Scan for the cell matching the given text and deliver its [x, y] coordinate at center. 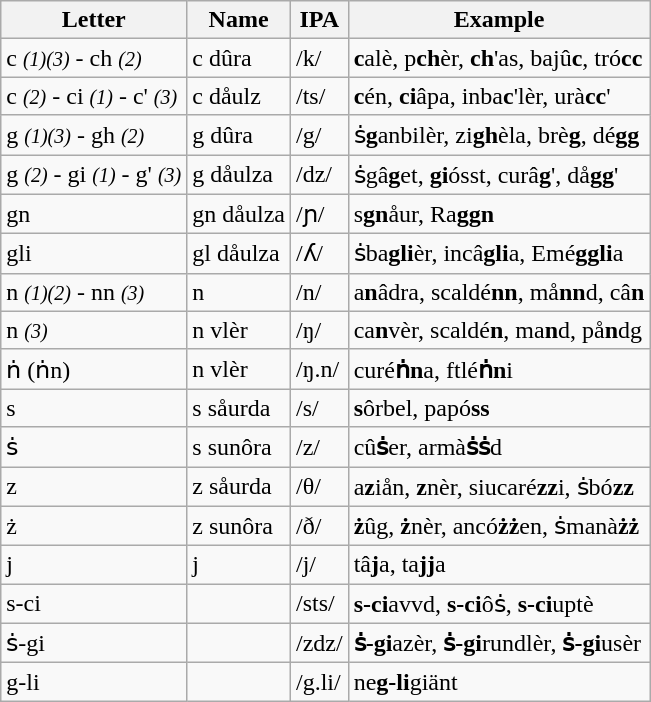
/ʎ/ [319, 254]
c (1)(3) - ch (2) [94, 58]
/ð/ [319, 526]
Name [239, 20]
g (1)(3) - gh (2) [94, 135]
ṡ-giazèr, ṡ-girundlèr, ṡ-giusèr [499, 643]
gli [94, 254]
sgnåur, Raggn [499, 214]
cén, ciâpa, inbac'lèr, uràcc' [499, 96]
/ŋ.n/ [319, 369]
z såurda [239, 486]
/dz/ [319, 174]
ṡganbilèr, zighèla, brèg, dégg [499, 135]
/θ/ [319, 486]
s-ci [94, 604]
ż [94, 526]
/j/ [319, 565]
IPA [319, 20]
/sts/ [319, 604]
sôrbel, papóss [499, 408]
ṅ (ṅn) [94, 369]
n (3) [94, 330]
/z/ [319, 447]
g-li [94, 682]
anâdra, scaldénn, månnd, cân [499, 292]
s-ciavvd, s-ciôṡ, s-ciuptè [499, 604]
/zdz/ [319, 643]
s sunôra [239, 447]
g (2) - gi (1) - g' (3) [94, 174]
s [94, 408]
s såurda [239, 408]
aziån, znèr, siucarézzi, ṡbózz [499, 486]
/ts/ [319, 96]
gn dåulza [239, 214]
/ɲ/ [319, 214]
ṡ [94, 447]
ṡgâget, giósst, curâg', dågg' [499, 174]
/s/ [319, 408]
ṡbaglièr, incâglia, Emégglia [499, 254]
n (1)(2) - nn (3) [94, 292]
gn [94, 214]
tâja, tajja [499, 565]
n [239, 292]
/k/ [319, 58]
ṡ-gi [94, 643]
cûṡer, armàṡṡd [499, 447]
g dûra [239, 135]
curéṅna, ftléṅni [499, 369]
g dåulza [239, 174]
neg-ligiänt [499, 682]
/g.li/ [319, 682]
z sunôra [239, 526]
canvèr, scaldén, mand, påndg [499, 330]
Letter [94, 20]
/g/ [319, 135]
c (2) - ci (1) - c' (3) [94, 96]
gl dåulza [239, 254]
calè, pchèr, ch'as, bajûc, trócc [499, 58]
/n/ [319, 292]
/ŋ/ [319, 330]
Example [499, 20]
z [94, 486]
c dåulz [239, 96]
c dûra [239, 58]
żûg, żnèr, ancóżżen, ṡmanàżż [499, 526]
